Output the (X, Y) coordinate of the center of the cell containing the given text.  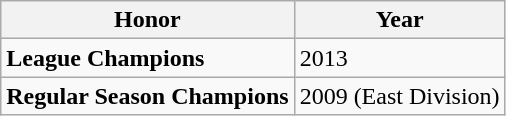
2009 (East Division) (400, 96)
Regular Season Champions (148, 96)
2013 (400, 58)
Year (400, 20)
Honor (148, 20)
League Champions (148, 58)
